Provide the (x, y) coordinate of the cell's center where the given text is located.  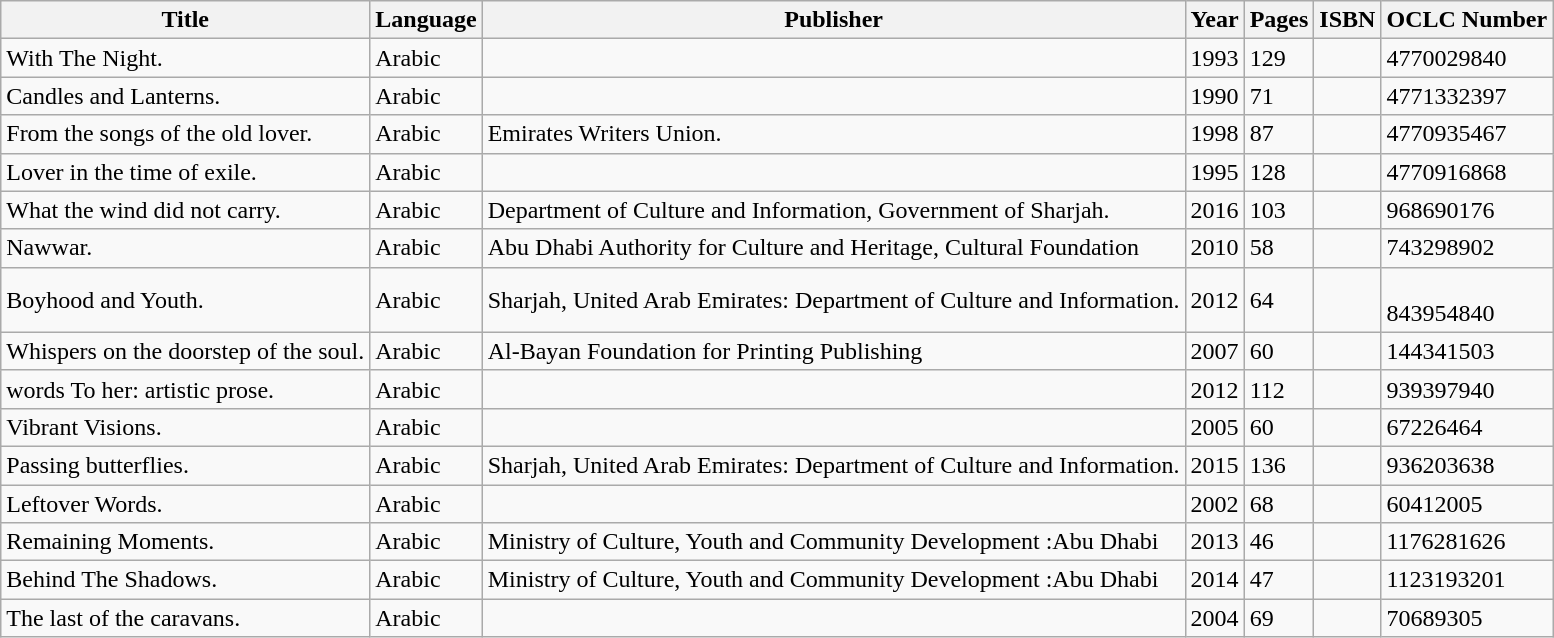
103 (1279, 210)
Behind The Shadows. (186, 580)
Department of Culture and Information, Government of Sharjah. (834, 210)
Year (1214, 20)
Language (426, 20)
2004 (1214, 618)
1123193201 (1467, 580)
4770935467 (1467, 134)
2005 (1214, 427)
Whispers on the doorstep of the soul. (186, 351)
Abu Dhabi Authority for Culture and Heritage, Cultural Foundation (834, 248)
2014 (1214, 580)
Boyhood and Youth. (186, 300)
2010 (1214, 248)
69 (1279, 618)
Passing butterflies. (186, 465)
Publisher (834, 20)
67226464 (1467, 427)
1990 (1214, 96)
136 (1279, 465)
Candles and Lanterns. (186, 96)
Remaining Moments. (186, 542)
1998 (1214, 134)
OCLC Number (1467, 20)
60412005 (1467, 503)
68 (1279, 503)
Leftover Words. (186, 503)
Al-Bayan Foundation for Printing Publishing (834, 351)
936203638 (1467, 465)
128 (1279, 172)
Title (186, 20)
4770029840 (1467, 58)
843954840 (1467, 300)
1995 (1214, 172)
ISBN (1348, 20)
129 (1279, 58)
2015 (1214, 465)
71 (1279, 96)
With The Night. (186, 58)
Emirates Writers Union. (834, 134)
939397940 (1467, 389)
Pages (1279, 20)
70689305 (1467, 618)
2013 (1214, 542)
112 (1279, 389)
144341503 (1467, 351)
2007 (1214, 351)
4770916868 (1467, 172)
The last of the caravans. (186, 618)
743298902 (1467, 248)
Vibrant Visions. (186, 427)
2002 (1214, 503)
968690176 (1467, 210)
4771332397 (1467, 96)
64 (1279, 300)
58 (1279, 248)
1993 (1214, 58)
words To her: artistic prose. (186, 389)
47 (1279, 580)
Lover in the time of exile. (186, 172)
46 (1279, 542)
What the wind did not carry. (186, 210)
From the songs of the old lover. (186, 134)
Nawwar. (186, 248)
1176281626 (1467, 542)
87 (1279, 134)
2016 (1214, 210)
